Extract the (X, Y) coordinate from the center of the cell holding the provided text.  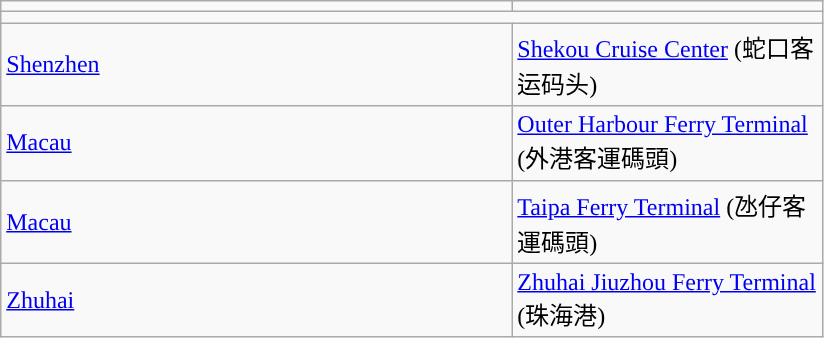
Taipa Ferry Terminal (氹仔客運碼頭) (668, 222)
Shenzhen (256, 64)
Zhuhai (256, 300)
Outer Harbour Ferry Terminal (外港客運碼頭) (668, 143)
Shekou Cruise Center (蛇口客运码头) (668, 64)
Zhuhai Jiuzhou Ferry Terminal (珠海港) (668, 300)
